From the cell containing the given text, extract its center point as [x, y] coordinate. 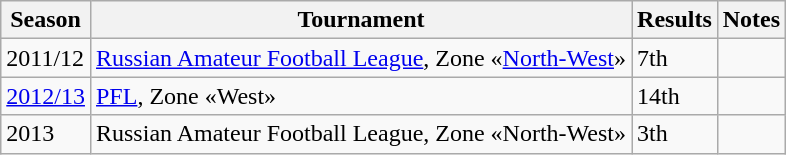
2013 [46, 134]
PFL, Zone «West» [360, 96]
2012/13 [46, 96]
Notes [751, 20]
Season [46, 20]
2011/12 [46, 58]
3th [675, 134]
14th [675, 96]
7th [675, 58]
Results [675, 20]
Tournament [360, 20]
